Pinpoint the cell where the given text exists, returning its [X, Y] midpoint coordinate. 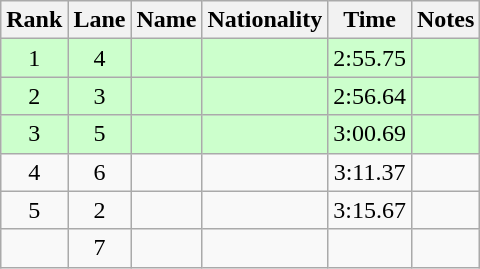
Nationality [265, 20]
2:56.64 [370, 96]
Time [370, 20]
Notes [445, 20]
3:00.69 [370, 134]
Lane [100, 20]
Rank [34, 20]
6 [100, 172]
3:15.67 [370, 210]
7 [100, 248]
Name [166, 20]
1 [34, 58]
3:11.37 [370, 172]
2:55.75 [370, 58]
